Output the (X, Y) coordinate of the center of the cell containing the given text.  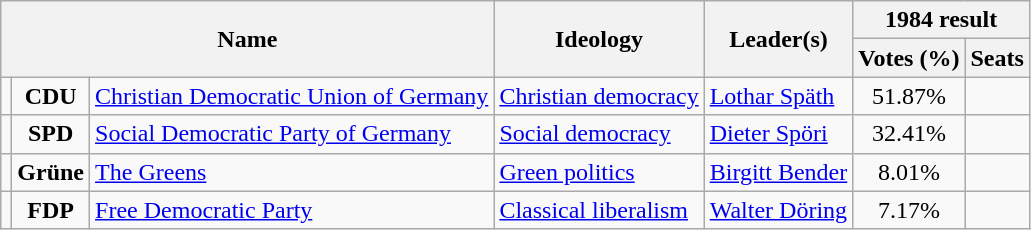
Free Democratic Party (292, 210)
Walter Döring (778, 210)
Green politics (599, 172)
Dieter Spöri (778, 134)
CDU (51, 96)
Seats (997, 58)
51.87% (909, 96)
FDP (51, 210)
8.01% (909, 172)
1984 result (942, 20)
Social democracy (599, 134)
Christian democracy (599, 96)
Votes (%) (909, 58)
Birgitt Bender (778, 172)
Christian Democratic Union of Germany (292, 96)
32.41% (909, 134)
Name (248, 39)
Grüne (51, 172)
SPD (51, 134)
Social Democratic Party of Germany (292, 134)
Leader(s) (778, 39)
The Greens (292, 172)
Lothar Späth (778, 96)
7.17% (909, 210)
Ideology (599, 39)
Classical liberalism (599, 210)
